Scan for the cell matching the given text and deliver its [X, Y] coordinate at center. 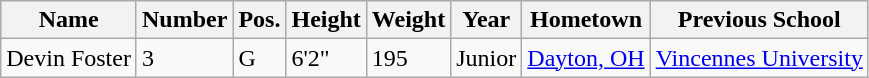
Number [184, 20]
Junior [486, 58]
Dayton, OH [586, 58]
195 [408, 58]
Year [486, 20]
6'2" [326, 58]
Pos. [260, 20]
Vincennes University [759, 58]
G [260, 58]
Hometown [586, 20]
Previous School [759, 20]
Height [326, 20]
3 [184, 58]
Name [69, 20]
Weight [408, 20]
Devin Foster [69, 58]
